Pinpoint the cell where the given text exists, returning its [x, y] midpoint coordinate. 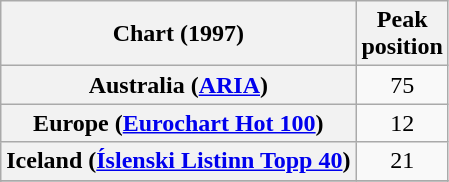
Europe (Eurochart Hot 100) [178, 123]
12 [402, 123]
75 [402, 85]
Peakposition [402, 34]
21 [402, 161]
Australia (ARIA) [178, 85]
Iceland (Íslenski Listinn Topp 40) [178, 161]
Chart (1997) [178, 34]
